Locate the cell with the specified text and output its [x, y] center coordinate. 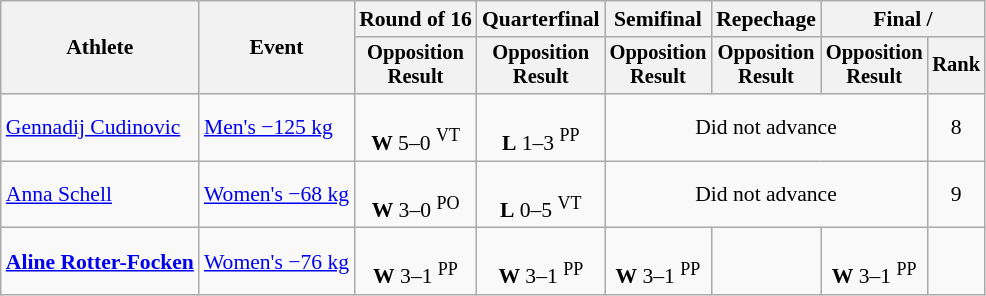
Aline Rotter-Focken [100, 262]
Rank [956, 66]
Women's −68 kg [276, 194]
W 3–0 PO [416, 194]
Women's −76 kg [276, 262]
Round of 16 [416, 19]
L 1–3 PP [541, 128]
Anna Schell [100, 194]
Men's −125 kg [276, 128]
Semifinal [658, 19]
Final / [903, 19]
8 [956, 128]
Quarterfinal [541, 19]
W 5–0 VT [416, 128]
L 0–5 VT [541, 194]
Gennadij Cudinovic [100, 128]
Event [276, 48]
9 [956, 194]
Repechage [766, 19]
Athlete [100, 48]
